Determine the [X, Y] coordinate at the center of the cell enclosing the given text.  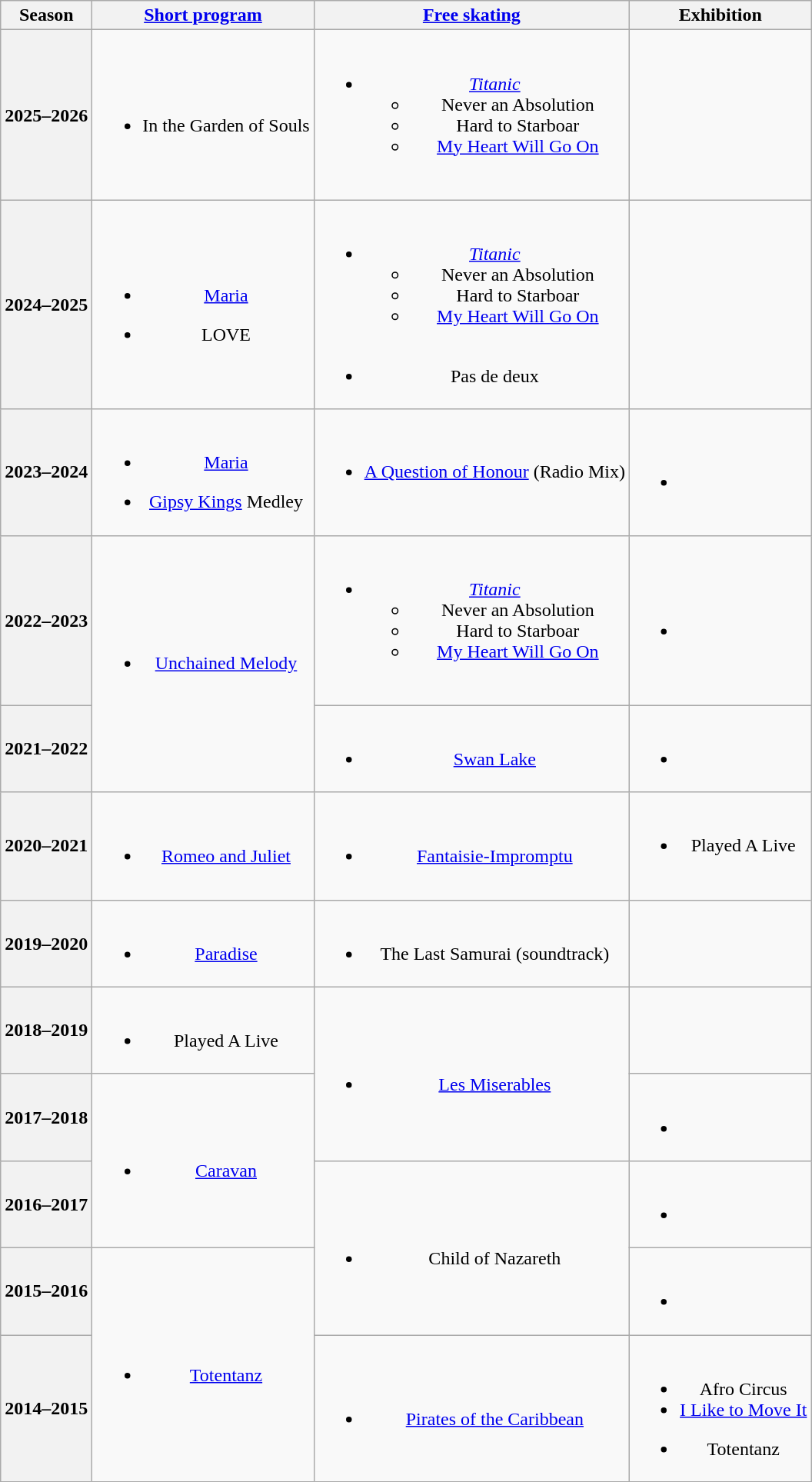
Pirates of the Caribbean [471, 1409]
Afro CircusI Like to Move It Totentanz [720, 1409]
Fantaisie-Impromptu [471, 846]
Short program [203, 15]
2016–2017 [46, 1204]
2023–2024 [46, 472]
Totentanz [203, 1364]
2014–2015 [46, 1409]
The Last Samurai (soundtrack) [471, 943]
Les Miserables [471, 1074]
Free skating [471, 15]
Caravan [203, 1161]
2018–2019 [46, 1031]
Season [46, 15]
Swan Lake [471, 749]
Unchained Melody [203, 664]
Exhibition [720, 15]
Romeo and Juliet [203, 846]
2020–2021 [46, 846]
2019–2020 [46, 943]
TitanicNever an AbsolutionHard to StarboarMy Heart Will Go On Pas de deux [471, 305]
Maria LOVE [203, 305]
2015–2016 [46, 1291]
In the Garden of Souls [203, 115]
2025–2026 [46, 115]
2024–2025 [46, 305]
2022–2023 [46, 620]
2021–2022 [46, 749]
A Question of Honour (Radio Mix) [471, 472]
Child of Nazareth [471, 1247]
2017–2018 [46, 1117]
Maria Gipsy Kings Medley [203, 472]
Paradise [203, 943]
